Identify which cell holds the provided text, then report its [X, Y] central coordinate. 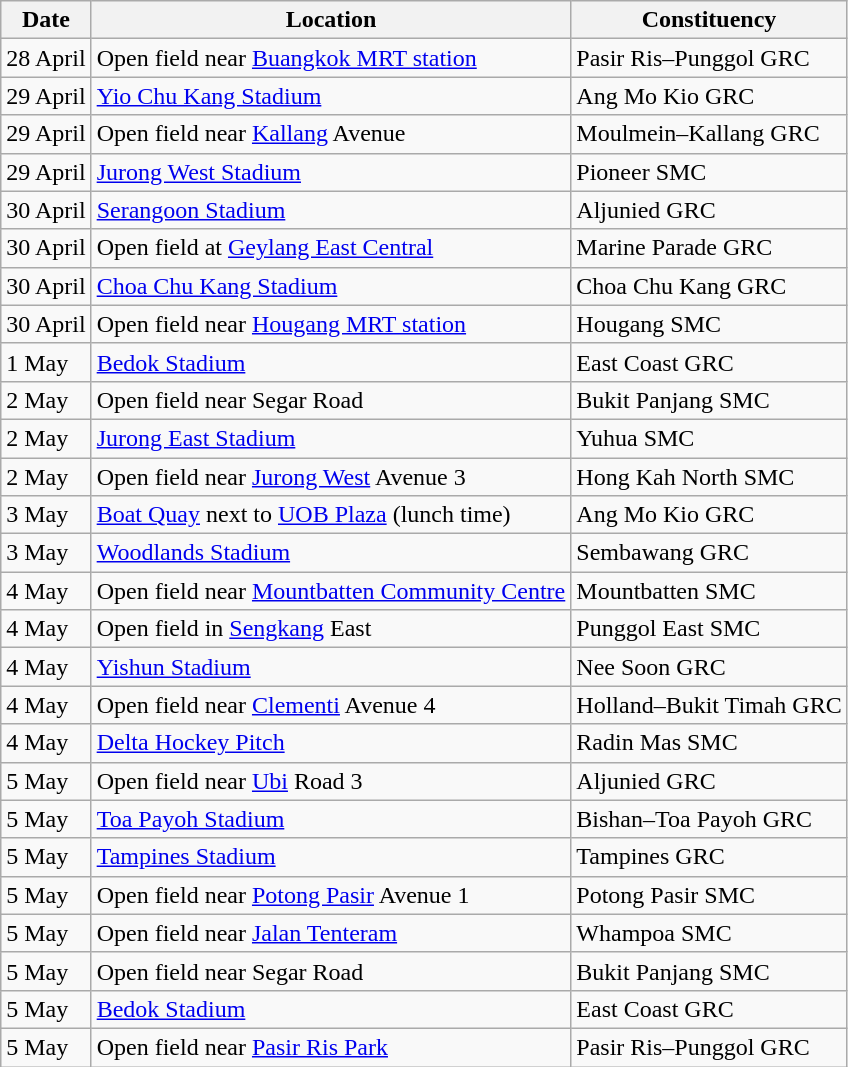
Open field near Kallang Avenue [331, 134]
Jurong East Stadium [331, 438]
Choa Chu Kang GRC [709, 286]
Open field near Potong Pasir Avenue 1 [331, 895]
Open field at Geylang East Central [331, 248]
Open field near Mountbatten Community Centre [331, 591]
Mountbatten SMC [709, 591]
Open field in Sengkang East [331, 629]
28 April [46, 58]
Date [46, 20]
Open field near Jurong West Avenue 3 [331, 477]
Boat Quay next to UOB Plaza (lunch time) [331, 515]
Open field near Pasir Ris Park [331, 1047]
Potong Pasir SMC [709, 895]
Delta Hockey Pitch [331, 743]
Open field near Ubi Road 3 [331, 781]
Whampoa SMC [709, 933]
Bishan–Toa Payoh GRC [709, 819]
1 May [46, 362]
Location [331, 20]
Radin Mas SMC [709, 743]
Choa Chu Kang Stadium [331, 286]
Nee Soon GRC [709, 667]
Pioneer SMC [709, 172]
Yuhua SMC [709, 438]
Open field near Clementi Avenue 4 [331, 705]
Moulmein–Kallang GRC [709, 134]
Sembawang GRC [709, 553]
Toa Payoh Stadium [331, 819]
Constituency [709, 20]
Tampines GRC [709, 857]
Open field near Hougang MRT station [331, 324]
Serangoon Stadium [331, 210]
Holland–Bukit Timah GRC [709, 705]
Yio Chu Kang Stadium [331, 96]
Woodlands Stadium [331, 553]
Tampines Stadium [331, 857]
Yishun Stadium [331, 667]
Marine Parade GRC [709, 248]
Hougang SMC [709, 324]
Open field near Buangkok MRT station [331, 58]
Jurong West Stadium [331, 172]
Hong Kah North SMC [709, 477]
Open field near Jalan Tenteram [331, 933]
Punggol East SMC [709, 629]
